Scan for the cell matching the given text and deliver its (x, y) coordinate at center. 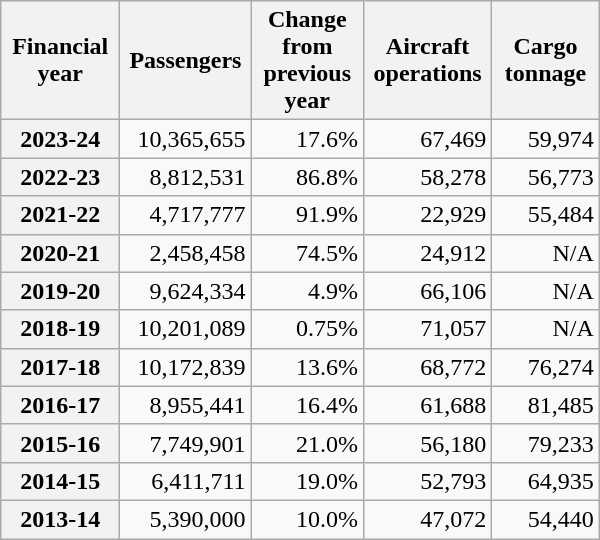
2015-16 (60, 443)
8,812,531 (186, 177)
74.5% (307, 253)
67,469 (427, 139)
47,072 (427, 519)
2021-22 (60, 215)
2014-15 (60, 481)
Aircraft operations (427, 60)
10,201,089 (186, 329)
10.0% (307, 519)
64,935 (546, 481)
68,772 (427, 367)
2016-17 (60, 405)
16.4% (307, 405)
9,624,334 (186, 291)
86.8% (307, 177)
71,057 (427, 329)
24,912 (427, 253)
2020-21 (60, 253)
19.0% (307, 481)
2017-18 (60, 367)
52,793 (427, 481)
10,365,655 (186, 139)
2,458,458 (186, 253)
81,485 (546, 405)
55,484 (546, 215)
Financial year (60, 60)
79,233 (546, 443)
8,955,441 (186, 405)
58,278 (427, 177)
22,929 (427, 215)
17.6% (307, 139)
2019-20 (60, 291)
76,274 (546, 367)
2023-24 (60, 139)
4.9% (307, 291)
2013-14 (60, 519)
Cargo tonnage (546, 60)
6,411,711 (186, 481)
21.0% (307, 443)
10,172,839 (186, 367)
Passengers (186, 60)
Change from previous year (307, 60)
7,749,901 (186, 443)
59,974 (546, 139)
54,440 (546, 519)
13.6% (307, 367)
4,717,777 (186, 215)
61,688 (427, 405)
91.9% (307, 215)
66,106 (427, 291)
56,773 (546, 177)
2018-19 (60, 329)
2022-23 (60, 177)
0.75% (307, 329)
5,390,000 (186, 519)
56,180 (427, 443)
